Capture the cell that displays the provided text and extract its [X, Y] central coordinate. 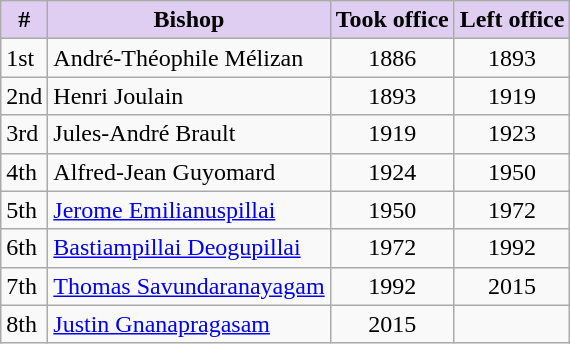
André-Théophile Mélizan [189, 58]
Henri Joulain [189, 96]
4th [24, 172]
Jerome Emilianuspillai [189, 210]
8th [24, 324]
2nd [24, 96]
Justin Gnanapragasam [189, 324]
Thomas Savundaranayagam [189, 286]
1924 [392, 172]
Left office [512, 20]
Took office [392, 20]
1923 [512, 134]
# [24, 20]
Alfred-Jean Guyomard [189, 172]
6th [24, 248]
3rd [24, 134]
1886 [392, 58]
5th [24, 210]
7th [24, 286]
Bishop [189, 20]
Bastiampillai Deogupillai [189, 248]
1st [24, 58]
Jules-André Brault [189, 134]
